Search for the cell housing the specified text and yield its [x, y] center coordinate. 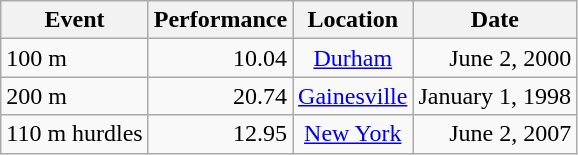
Durham [353, 58]
110 m hurdles [74, 134]
June 2, 2007 [495, 134]
January 1, 1998 [495, 96]
12.95 [220, 134]
Date [495, 20]
Location [353, 20]
New York [353, 134]
June 2, 2000 [495, 58]
20.74 [220, 96]
Performance [220, 20]
Event [74, 20]
Gainesville [353, 96]
100 m [74, 58]
200 m [74, 96]
10.04 [220, 58]
